From the cell containing the given text, extract its center point as [x, y] coordinate. 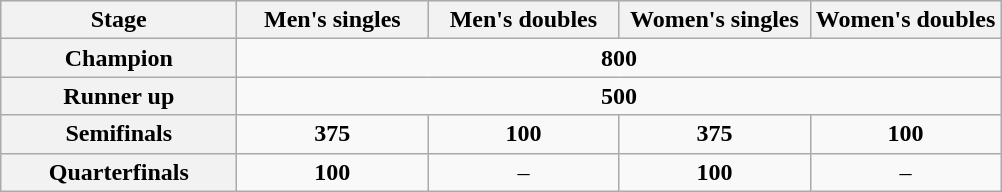
Runner up [119, 96]
Semifinals [119, 134]
500 [619, 96]
Women's doubles [906, 20]
800 [619, 58]
Women's singles [714, 20]
Stage [119, 20]
Men's doubles [524, 20]
Champion [119, 58]
Men's singles [332, 20]
Quarterfinals [119, 172]
